Determine the (x, y) coordinate at the center of the cell enclosing the given text.  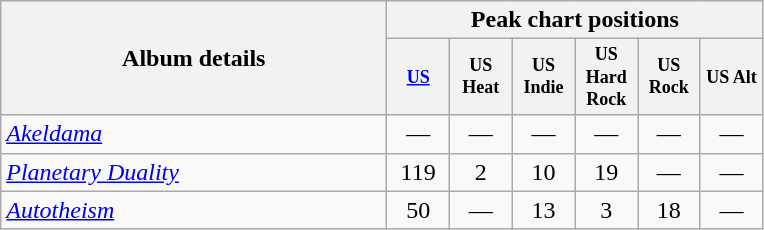
13 (544, 210)
3 (606, 210)
Akeldama (194, 134)
2 (480, 172)
Album details (194, 58)
US Alt (732, 77)
19 (606, 172)
US Heat (480, 77)
Autotheism (194, 210)
Peak chart positions (575, 20)
US (418, 77)
US Indie (544, 77)
18 (670, 210)
US Hard Rock (606, 77)
119 (418, 172)
10 (544, 172)
50 (418, 210)
US Rock (670, 77)
Planetary Duality (194, 172)
